Find where the given text appears and provide that cell's center as [x, y] coordinate. 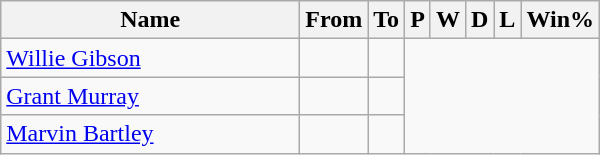
Win% [560, 20]
P [418, 20]
Name [150, 20]
L [508, 20]
D [479, 20]
Grant Murray [150, 96]
Marvin Bartley [150, 134]
W [448, 20]
To [386, 20]
Willie Gibson [150, 58]
From [334, 20]
